Capture the cell that displays the provided text and extract its [X, Y] central coordinate. 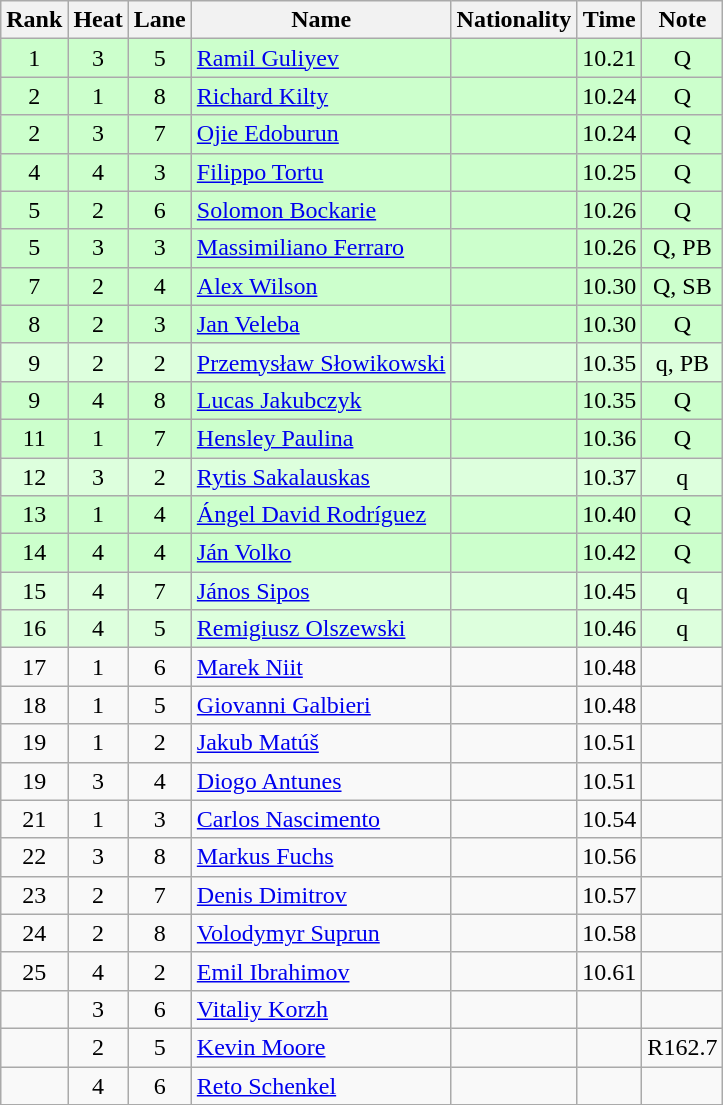
Jakub Matúš [321, 743]
11 [34, 438]
R162.7 [682, 1047]
Carlos Nascimento [321, 819]
10.36 [610, 438]
12 [34, 477]
10.57 [610, 895]
14 [34, 553]
21 [34, 819]
Reto Schenkel [321, 1085]
Q, SB [682, 286]
Jan Veleba [321, 324]
Hensley Paulina [321, 438]
Rank [34, 20]
Lucas Jakubczyk [321, 400]
10.61 [610, 971]
Remigiusz Olszewski [321, 629]
Heat [98, 20]
Nationality [514, 20]
Rytis Sakalauskas [321, 477]
10.56 [610, 857]
24 [34, 933]
Massimiliano Ferraro [321, 248]
Ramil Guliyev [321, 58]
17 [34, 667]
Diogo Antunes [321, 781]
Q, PB [682, 248]
Denis Dimitrov [321, 895]
Giovanni Galbieri [321, 705]
Note [682, 20]
18 [34, 705]
16 [34, 629]
Kevin Moore [321, 1047]
25 [34, 971]
Time [610, 20]
10.46 [610, 629]
23 [34, 895]
10.37 [610, 477]
Volodymyr Suprun [321, 933]
q, PB [682, 362]
Ojie Edoburun [321, 134]
10.54 [610, 819]
Ángel David Rodríguez [321, 515]
15 [34, 591]
Emil Ibrahimov [321, 971]
10.42 [610, 553]
Marek Niit [321, 667]
Richard Kilty [321, 96]
Name [321, 20]
Vitaliy Korzh [321, 1009]
Solomon Bockarie [321, 210]
Filippo Tortu [321, 172]
Markus Fuchs [321, 857]
Lane [160, 20]
Przemysław Słowikowski [321, 362]
13 [34, 515]
22 [34, 857]
János Sipos [321, 591]
10.40 [610, 515]
10.21 [610, 58]
10.25 [610, 172]
Alex Wilson [321, 286]
10.58 [610, 933]
10.45 [610, 591]
Ján Volko [321, 553]
